For the text-containing cell, return its midpoint in (X, Y) coordinate format. 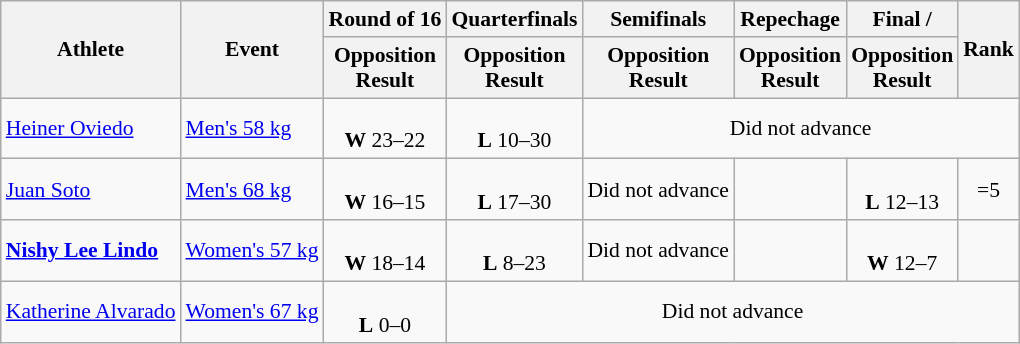
L 0–0 (386, 312)
Semifinals (658, 19)
L 12–13 (902, 190)
Final / (902, 19)
Event (252, 50)
W 18–14 (386, 250)
L 8–23 (514, 250)
Rank (988, 50)
W 16–15 (386, 190)
W 23–22 (386, 128)
=5 (988, 190)
Repechage (790, 19)
Quarterfinals (514, 19)
Katherine Alvarado (91, 312)
L 17–30 (514, 190)
Nishy Lee Lindo (91, 250)
Men's 68 kg (252, 190)
Women's 57 kg (252, 250)
Athlete (91, 50)
Heiner Oviedo (91, 128)
Juan Soto (91, 190)
Round of 16 (386, 19)
Men's 58 kg (252, 128)
L 10–30 (514, 128)
W 12–7 (902, 250)
Women's 67 kg (252, 312)
